Return the [X, Y] coordinate for the center point of the cell that contains the specified text.  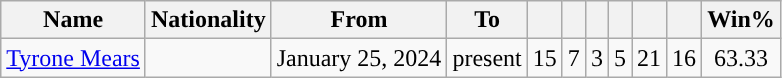
7 [574, 58]
15 [544, 58]
Tyrone Mears [74, 58]
Win% [742, 20]
3 [596, 58]
From [359, 20]
Nationality [208, 20]
16 [684, 58]
63.33 [742, 58]
To [487, 20]
January 25, 2024 [359, 58]
present [487, 58]
21 [650, 58]
5 [620, 58]
Name [74, 20]
